For the text-containing cell, return its midpoint in [X, Y] coordinate format. 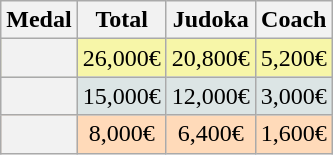
Judoka [210, 20]
Coach [294, 20]
15,000€ [122, 96]
Medal [39, 20]
26,000€ [122, 58]
20,800€ [210, 58]
5,200€ [294, 58]
6,400€ [210, 134]
12,000€ [210, 96]
Total [122, 20]
8,000€ [122, 134]
3,000€ [294, 96]
1,600€ [294, 134]
